For the text-containing cell, return its midpoint in [X, Y] coordinate format. 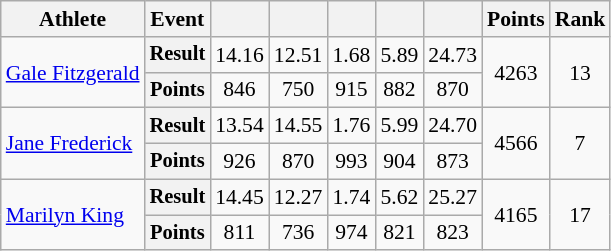
24.73 [452, 55]
Gale Fitzgerald [73, 72]
873 [452, 162]
974 [351, 233]
821 [399, 233]
17 [580, 214]
5.62 [399, 197]
1.74 [351, 197]
14.16 [240, 55]
Athlete [73, 19]
7 [580, 144]
14.45 [240, 197]
Jane Frederick [73, 144]
846 [240, 90]
14.55 [298, 126]
926 [240, 162]
12.51 [298, 55]
904 [399, 162]
5.89 [399, 55]
811 [240, 233]
823 [452, 233]
915 [351, 90]
25.27 [452, 197]
4566 [516, 144]
993 [351, 162]
13.54 [240, 126]
5.99 [399, 126]
13 [580, 72]
882 [399, 90]
1.68 [351, 55]
1.76 [351, 126]
4165 [516, 214]
736 [298, 233]
24.70 [452, 126]
4263 [516, 72]
12.27 [298, 197]
Rank [580, 19]
750 [298, 90]
Marilyn King [73, 214]
Event [178, 19]
